Search for the cell housing the specified text and yield its (X, Y) center coordinate. 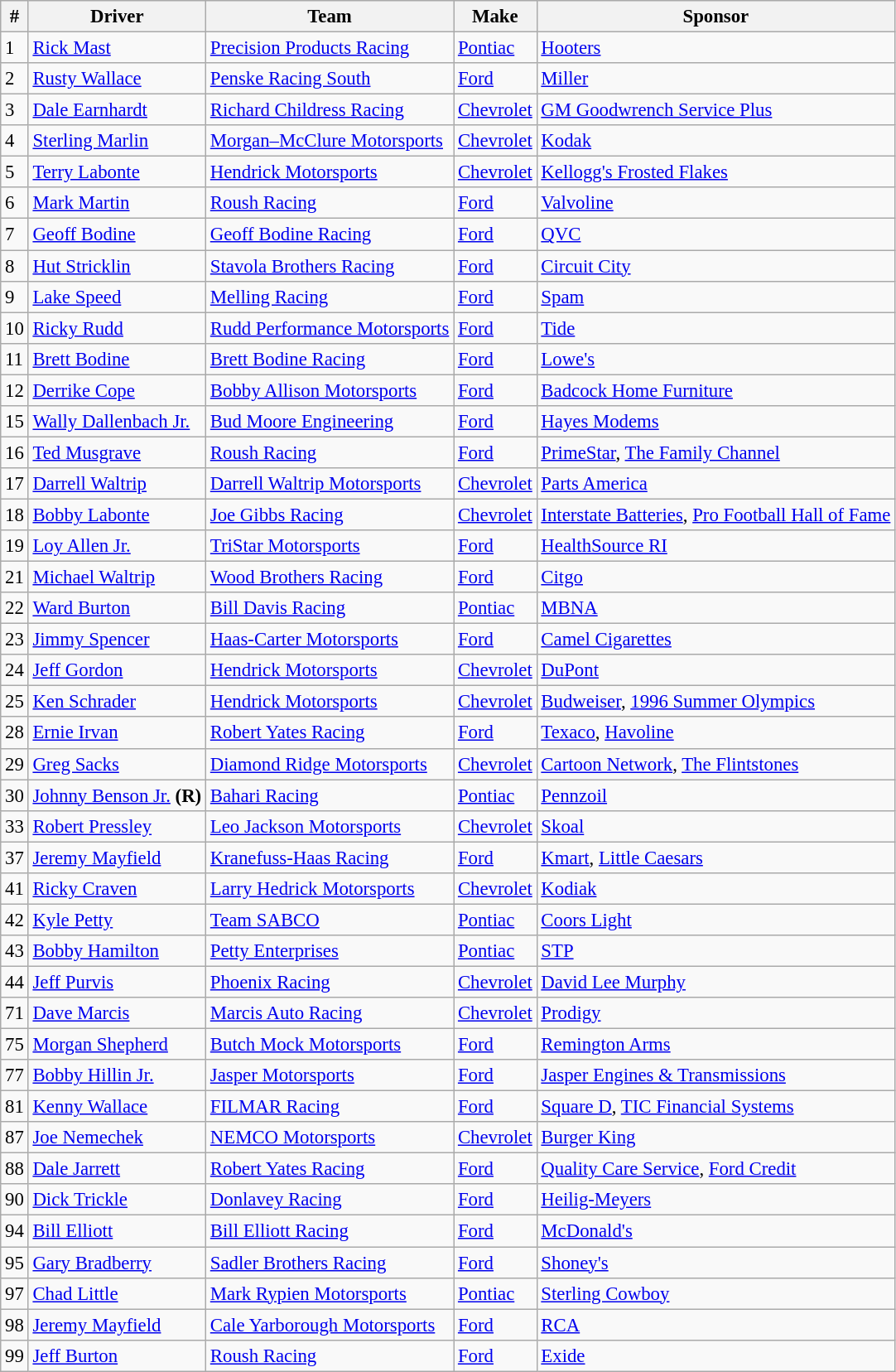
41 (15, 889)
Hut Stricklin (117, 266)
99 (15, 1355)
Chad Little (117, 1293)
25 (15, 702)
Bobby Allison Motorsports (330, 390)
Derrike Cope (117, 390)
Team (330, 17)
TriStar Motorsports (330, 546)
Heilig-Meyers (715, 1200)
HealthSource RI (715, 546)
Rudd Performance Motorsports (330, 328)
1 (15, 48)
Dave Marcis (117, 1013)
Geoff Bodine (117, 234)
Wally Dallenbach Jr. (117, 422)
FILMAR Racing (330, 1107)
33 (15, 826)
Terry Labonte (117, 172)
Richard Childress Racing (330, 110)
21 (15, 577)
# (15, 17)
43 (15, 951)
Sterling Marlin (117, 141)
81 (15, 1107)
Driver (117, 17)
Marcis Auto Racing (330, 1013)
PrimeStar, The Family Channel (715, 452)
David Lee Murphy (715, 982)
Bill Davis Racing (330, 608)
Skoal (715, 826)
88 (15, 1169)
9 (15, 297)
37 (15, 857)
94 (15, 1231)
Diamond Ridge Motorsports (330, 764)
Melling Racing (330, 297)
Valvoline (715, 203)
Kenny Wallace (117, 1107)
Sadler Brothers Racing (330, 1263)
15 (15, 422)
Make (495, 17)
Joe Gibbs Racing (330, 514)
Team SABCO (330, 920)
Hooters (715, 48)
Jeff Burton (117, 1355)
Ted Musgrave (117, 452)
Petty Enterprises (330, 951)
12 (15, 390)
Miller (715, 79)
75 (15, 1045)
NEMCO Motorsports (330, 1138)
Ken Schrader (117, 702)
Kmart, Little Caesars (715, 857)
Jimmy Spencer (117, 640)
Morgan–McClure Motorsports (330, 141)
8 (15, 266)
6 (15, 203)
Johnny Benson Jr. (R) (117, 795)
Badcock Home Furniture (715, 390)
Ernie Irvan (117, 733)
Mark Martin (117, 203)
Burger King (715, 1138)
Square D, TIC Financial Systems (715, 1107)
77 (15, 1075)
QVC (715, 234)
Leo Jackson Motorsports (330, 826)
Citgo (715, 577)
Mark Rypien Motorsports (330, 1293)
Bobby Labonte (117, 514)
Parts America (715, 484)
Precision Products Racing (330, 48)
Sterling Cowboy (715, 1293)
MBNA (715, 608)
Rick Mast (117, 48)
5 (15, 172)
Darrell Waltrip (117, 484)
Ricky Craven (117, 889)
Kellogg's Frosted Flakes (715, 172)
Haas-Carter Motorsports (330, 640)
22 (15, 608)
17 (15, 484)
Penske Racing South (330, 79)
Butch Mock Motorsports (330, 1045)
Hayes Modems (715, 422)
Bud Moore Engineering (330, 422)
Bobby Hillin Jr. (117, 1075)
11 (15, 359)
Bill Elliott (117, 1231)
97 (15, 1293)
Tide (715, 328)
Dick Trickle (117, 1200)
3 (15, 110)
Jeff Purvis (117, 982)
STP (715, 951)
28 (15, 733)
RCA (715, 1325)
Donlavey Racing (330, 1200)
Kyle Petty (117, 920)
Lake Speed (117, 297)
Bill Elliott Racing (330, 1231)
Dale Jarrett (117, 1169)
Dale Earnhardt (117, 110)
Spam (715, 297)
Prodigy (715, 1013)
42 (15, 920)
GM Goodwrench Service Plus (715, 110)
Larry Hedrick Motorsports (330, 889)
29 (15, 764)
Michael Waltrip (117, 577)
Interstate Batteries, Pro Football Hall of Fame (715, 514)
Cale Yarborough Motorsports (330, 1325)
Bobby Hamilton (117, 951)
10 (15, 328)
Jasper Motorsports (330, 1075)
Joe Nemechek (117, 1138)
Jeff Gordon (117, 670)
98 (15, 1325)
Phoenix Racing (330, 982)
Camel Cigarettes (715, 640)
Jasper Engines & Transmissions (715, 1075)
Stavola Brothers Racing (330, 266)
Geoff Bodine Racing (330, 234)
Rusty Wallace (117, 79)
Shoney's (715, 1263)
Kranefuss-Haas Racing (330, 857)
30 (15, 795)
Brett Bodine (117, 359)
4 (15, 141)
Greg Sacks (117, 764)
Kodak (715, 141)
44 (15, 982)
Gary Bradberry (117, 1263)
Bahari Racing (330, 795)
2 (15, 79)
Loy Allen Jr. (117, 546)
Ward Burton (117, 608)
7 (15, 234)
Circuit City (715, 266)
18 (15, 514)
Sponsor (715, 17)
23 (15, 640)
87 (15, 1138)
71 (15, 1013)
Ricky Rudd (117, 328)
Robert Pressley (117, 826)
24 (15, 670)
Texaco, Havoline (715, 733)
Coors Light (715, 920)
McDonald's (715, 1231)
95 (15, 1263)
19 (15, 546)
16 (15, 452)
Remington Arms (715, 1045)
Brett Bodine Racing (330, 359)
Pennzoil (715, 795)
DuPont (715, 670)
Wood Brothers Racing (330, 577)
Cartoon Network, The Flintstones (715, 764)
Lowe's (715, 359)
Budweiser, 1996 Summer Olympics (715, 702)
Quality Care Service, Ford Credit (715, 1169)
Morgan Shepherd (117, 1045)
Kodiak (715, 889)
90 (15, 1200)
Darrell Waltrip Motorsports (330, 484)
Exide (715, 1355)
